Scan for the cell matching the given text and deliver its (X, Y) coordinate at center. 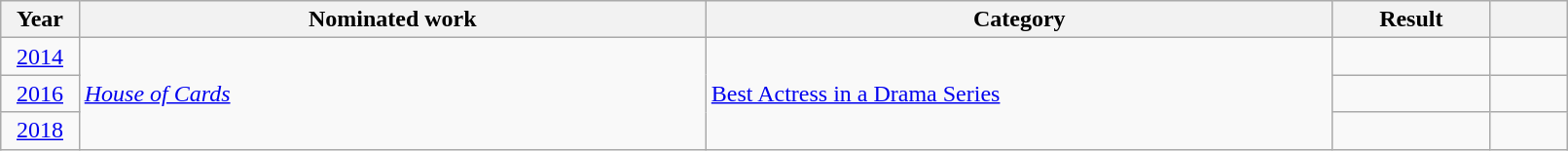
Result (1411, 19)
Nominated work (392, 19)
House of Cards (392, 94)
Best Actress in a Drama Series (1019, 94)
2018 (40, 131)
2014 (40, 57)
Category (1019, 19)
Year (40, 19)
2016 (40, 94)
